For the text-containing cell, return its midpoint in [X, Y] coordinate format. 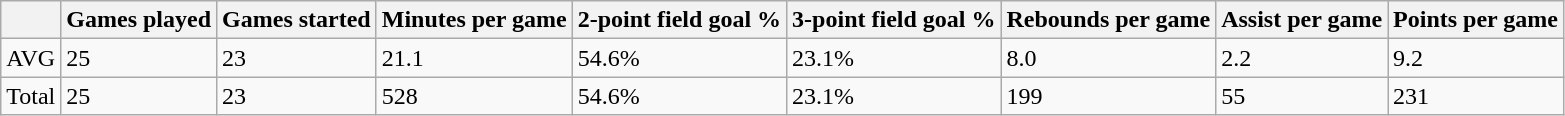
55 [1302, 96]
Minutes per game [474, 20]
Assist per game [1302, 20]
3-point field goal % [894, 20]
21.1 [474, 58]
Games played [139, 20]
Points per game [1476, 20]
Rebounds per game [1108, 20]
Total [31, 96]
199 [1108, 96]
231 [1476, 96]
528 [474, 96]
8.0 [1108, 58]
2.2 [1302, 58]
9.2 [1476, 58]
2-point field goal % [679, 20]
Games started [297, 20]
AVG [31, 58]
